Search for the cell housing the specified text and yield its (X, Y) center coordinate. 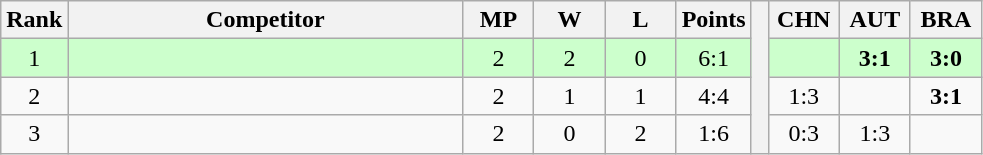
CHN (804, 20)
4:4 (714, 96)
MP (498, 20)
Competitor (266, 20)
6:1 (714, 58)
3 (34, 134)
W (570, 20)
3:0 (946, 58)
AUT (874, 20)
L (640, 20)
1:6 (714, 134)
0:3 (804, 134)
Points (714, 20)
Rank (34, 20)
BRA (946, 20)
